From the cell containing the given text, extract its center point as (x, y) coordinate. 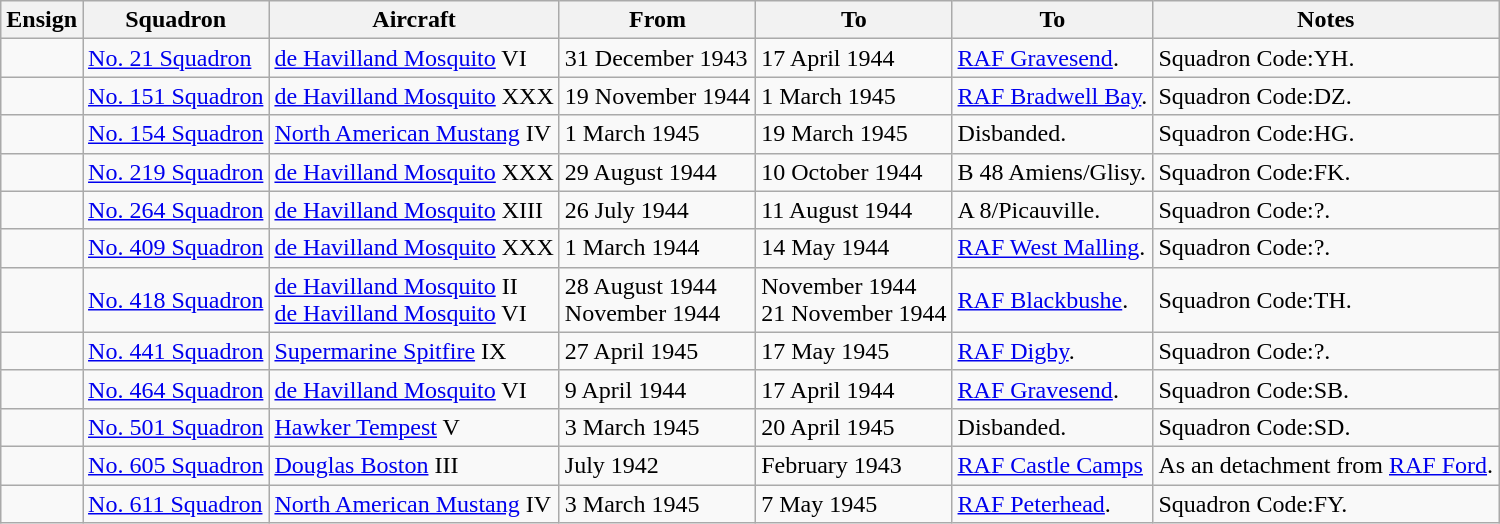
A 8/Picauville. (1052, 210)
26 July 1944 (657, 210)
November 194421 November 1944 (854, 300)
14 May 1944 (854, 248)
de Havilland Mosquito IIde Havilland Mosquito VI (414, 300)
No. 409 Squadron (176, 248)
Squadron Code:SB. (1326, 389)
17 May 1945 (854, 351)
Squadron Code:TH. (1326, 300)
No. 605 Squadron (176, 465)
Squadron Code:FY. (1326, 503)
28 August 1944November 1944 (657, 300)
Aircraft (414, 20)
No. 441 Squadron (176, 351)
B 48 Amiens/Glisy. (1052, 172)
20 April 1945 (854, 427)
RAF Peterhead. (1052, 503)
10 October 1944 (854, 172)
Squadron Code:SD. (1326, 427)
Supermarine Spitfire IX (414, 351)
Squadron Code:HG. (1326, 134)
From (657, 20)
RAF Blackbushe. (1052, 300)
RAF Bradwell Bay. (1052, 96)
No. 418 Squadron (176, 300)
Notes (1326, 20)
Squadron Code:YH. (1326, 58)
Squadron Code:DZ. (1326, 96)
No. 264 Squadron (176, 210)
11 August 1944 (854, 210)
Squadron (176, 20)
July 1942 (657, 465)
February 1943 (854, 465)
RAF Castle Camps (1052, 465)
9 April 1944 (657, 389)
No. 611 Squadron (176, 503)
de Havilland Mosquito XIII (414, 210)
Douglas Boston III (414, 465)
No. 151 Squadron (176, 96)
Ensign (42, 20)
As an detachment from RAF Ford. (1326, 465)
No. 219 Squadron (176, 172)
No. 154 Squadron (176, 134)
19 November 1944 (657, 96)
Squadron Code:FK. (1326, 172)
Hawker Tempest V (414, 427)
19 March 1945 (854, 134)
RAF West Malling. (1052, 248)
1 March 1944 (657, 248)
27 April 1945 (657, 351)
7 May 1945 (854, 503)
No. 501 Squadron (176, 427)
No. 464 Squadron (176, 389)
31 December 1943 (657, 58)
RAF Digby. (1052, 351)
29 August 1944 (657, 172)
No. 21 Squadron (176, 58)
